Identify which cell holds the provided text, then report its [x, y] central coordinate. 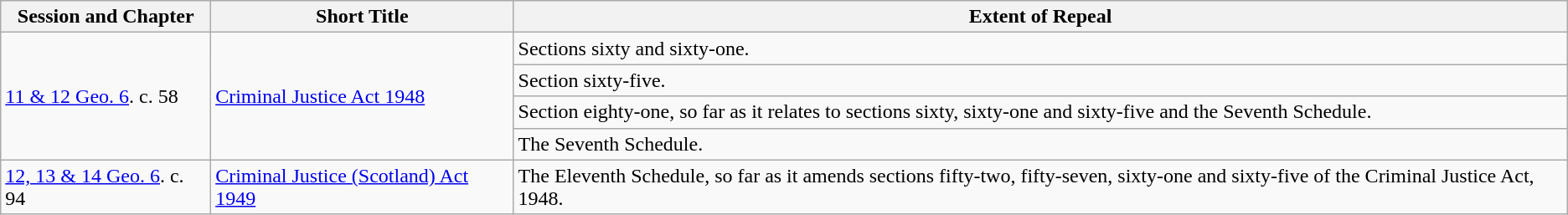
Criminal Justice Act 1948 [362, 96]
Section eighty-one, so far as it relates to sections sixty, sixty-one and sixty-five and the Seventh Schedule. [1040, 112]
12, 13 & 14 Geo. 6. c. 94 [106, 187]
11 & 12 Geo. 6. c. 58 [106, 96]
Session and Chapter [106, 17]
The Eleventh Schedule, so far as it amends sections fifty-two, fifty-seven, sixty-one and sixty-five of the Criminal Justice Act, 1948. [1040, 187]
Sections sixty and sixty-one. [1040, 49]
Criminal Justice (Scotland) Act 1949 [362, 187]
Section sixty-five. [1040, 80]
The Seventh Schedule. [1040, 144]
Short Title [362, 17]
Extent of Repeal [1040, 17]
